Pinpoint the cell where the given text exists, returning its [x, y] midpoint coordinate. 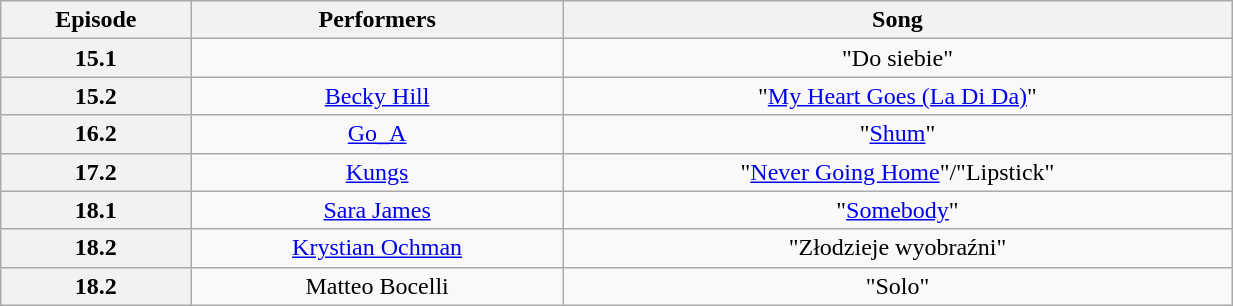
15.1 [96, 58]
Kungs [377, 172]
"Do siebie" [897, 58]
Matteo Bocelli [377, 286]
Sara James [377, 210]
Go_A [377, 134]
16.2 [96, 134]
17.2 [96, 172]
Performers [377, 20]
"Solo" [897, 286]
"Somebody" [897, 210]
Becky Hill [377, 96]
Song [897, 20]
Episode [96, 20]
"Złodzieje wyobraźni" [897, 248]
"Shum" [897, 134]
Krystian Ochman [377, 248]
"Never Going Home"/"Lipstick" [897, 172]
"My Heart Goes (La Di Da)" [897, 96]
18.1 [96, 210]
15.2 [96, 96]
